Output the (x, y) coordinate of the center of the cell containing the given text.  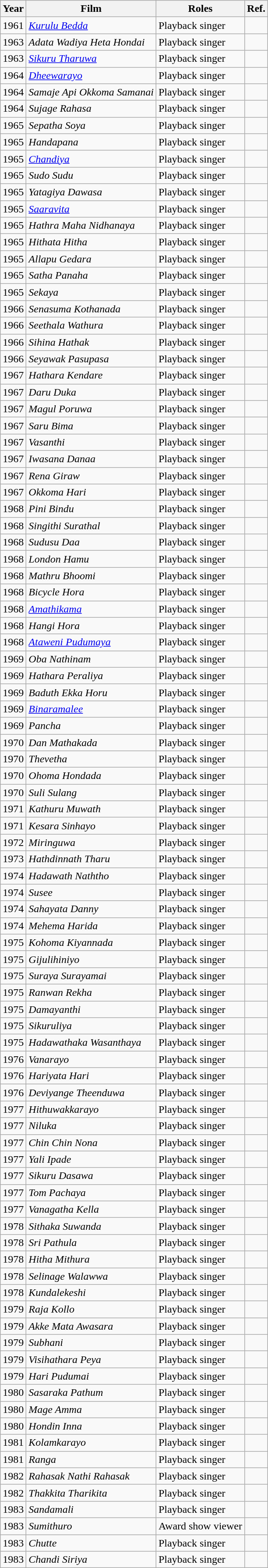
Amathikama (91, 609)
Magul Poruwa (91, 409)
Hathara Peraliya (91, 676)
Susee (91, 892)
Hari Pudumai (91, 1376)
Suli Sulang (91, 793)
Hathra Maha Nidhanaya (91, 226)
Mage Amma (91, 1409)
Saru Bima (91, 425)
Miringuwa (91, 842)
Sudo Sudu (91, 175)
Chin Chin Nona (91, 1143)
Kurulu Bedda (91, 25)
Mathru Bhoomi (91, 576)
Sri Pathula (91, 1242)
1961 (13, 25)
Sikuru Dasawa (91, 1176)
Dan Mathakada (91, 743)
Hangi Hora (91, 626)
Saaravita (91, 209)
Award show viewer (200, 1526)
Kesara Sinhayo (91, 826)
Sihina Hathak (91, 342)
Handapana (91, 142)
Senasuma Kothanada (91, 309)
Visihathara Peya (91, 1359)
Okkoma Hari (91, 492)
Vanagatha Kella (91, 1209)
Ataweni Pudumaya (91, 642)
Hithata Hitha (91, 242)
Year (13, 9)
Vanarayo (91, 1059)
Singithi Surathal (91, 526)
Bicycle Hora (91, 592)
Hithuwakkarayo (91, 1109)
1972 (13, 842)
Yali Ipade (91, 1159)
Kohoma Kiyannada (91, 942)
Sandamali (91, 1509)
London Hamu (91, 559)
Hathdinnath Tharu (91, 859)
Tom Pachaya (91, 1193)
Niluka (91, 1126)
Baduth Ekka Horu (91, 692)
Suraya Surayamai (91, 976)
Sikuru Tharuwa (91, 59)
Sithaka Suwanda (91, 1226)
1973 (13, 859)
Sasaraka Pathum (91, 1393)
Chandiya (91, 159)
Oba Nathinam (91, 659)
Sepatha Soya (91, 125)
Dheewarayo (91, 75)
Kolamkarayo (91, 1443)
Ranwan Rekha (91, 992)
Subhani (91, 1343)
Sudusu Daa (91, 542)
Deviyange Theenduwa (91, 1093)
Film (91, 9)
Daru Duka (91, 392)
Chandi Siriya (91, 1560)
Hadawath Naththo (91, 876)
Binaramalee (91, 709)
Rahasak Nathi Rahasak (91, 1476)
Sahayata Danny (91, 909)
Satha Panaha (91, 276)
Pini Bindu (91, 509)
Rena Giraw (91, 475)
Kundalekeshi (91, 1293)
Selinage Walawwa (91, 1276)
Sujage Rahasa (91, 109)
Akke Mata Awasara (91, 1326)
Seethala Wathura (91, 326)
Ranga (91, 1459)
Hondin Inna (91, 1426)
Hitha Mithura (91, 1259)
Pancha (91, 726)
Seyawak Pasupasa (91, 359)
Kathuru Muwath (91, 809)
Chutte (91, 1543)
Gijulihiniyo (91, 959)
Mehema Harida (91, 926)
Hathara Kendare (91, 375)
Sikuruliya (91, 1026)
Raja Kollo (91, 1310)
Iwasana Danaa (91, 459)
Yatagiya Dawasa (91, 192)
Roles (200, 9)
Thevetha (91, 759)
Sekaya (91, 292)
Thakkita Tharikita (91, 1493)
Adata Wadiya Heta Hondai (91, 42)
Vasanthi (91, 442)
Allapu Gedara (91, 259)
Ohoma Hondada (91, 776)
Sumithuro (91, 1526)
Hariyata Hari (91, 1076)
Hadawathaka Wasanthaya (91, 1043)
Samaje Api Okkoma Samanai (91, 92)
Ref. (257, 9)
Damayanthi (91, 1009)
